Capture the cell that displays the provided text and extract its [X, Y] central coordinate. 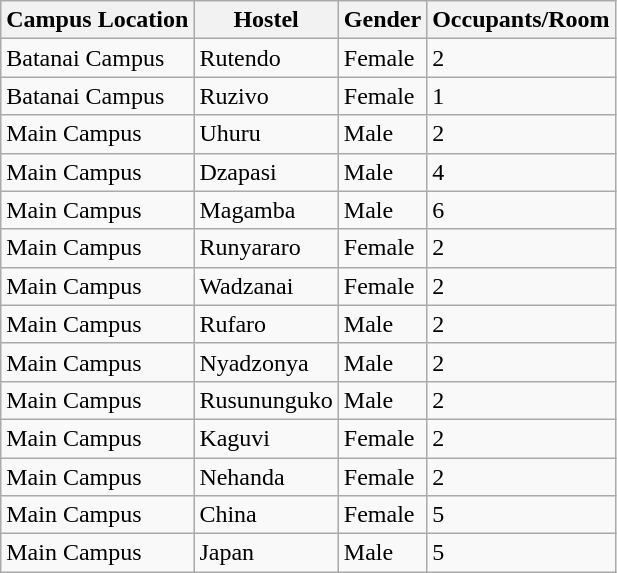
Campus Location [98, 20]
Rufaro [266, 324]
6 [521, 210]
Rusununguko [266, 400]
Occupants/Room [521, 20]
Nyadzonya [266, 362]
Magamba [266, 210]
Ruzivo [266, 96]
Gender [382, 20]
1 [521, 96]
4 [521, 172]
Hostel [266, 20]
Japan [266, 553]
Wadzanai [266, 286]
Uhuru [266, 134]
Rutendo [266, 58]
Dzapasi [266, 172]
Nehanda [266, 477]
Runyararo [266, 248]
China [266, 515]
Kaguvi [266, 438]
